Return (X, Y) of the center of cell containing provided text 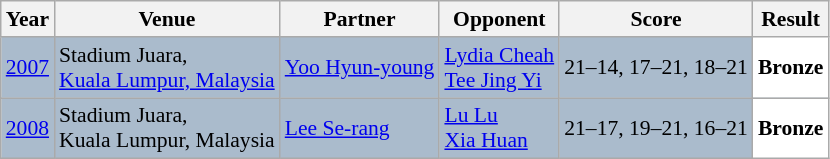
Lu Lu Xia Huan (499, 128)
2007 (28, 68)
Lydia Cheah Tee Jing Yi (499, 68)
Partner (360, 19)
2008 (28, 128)
Score (656, 19)
Year (28, 19)
Yoo Hyun-young (360, 68)
Lee Se-rang (360, 128)
Result (791, 19)
21–17, 19–21, 16–21 (656, 128)
Venue (167, 19)
21–14, 17–21, 18–21 (656, 68)
Opponent (499, 19)
